Output the [X, Y] coordinate of the center of the cell containing the given text.  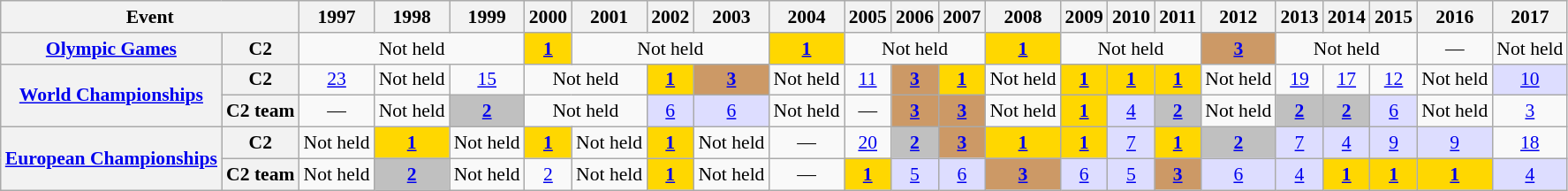
2005 [867, 17]
1997 [337, 17]
2006 [915, 17]
2011 [1178, 17]
17 [1346, 80]
2015 [1394, 17]
2009 [1085, 17]
2008 [1023, 17]
2013 [1299, 17]
2003 [731, 17]
1998 [412, 17]
20 [867, 143]
15 [488, 80]
2001 [610, 17]
19 [1299, 80]
2007 [961, 17]
European Championships [111, 159]
2004 [806, 17]
1999 [488, 17]
2010 [1131, 17]
11 [867, 80]
World Championships [111, 95]
2017 [1530, 17]
Event [150, 17]
18 [1530, 143]
2002 [670, 17]
2016 [1454, 17]
12 [1394, 80]
2000 [548, 17]
2014 [1346, 17]
23 [337, 80]
Olympic Games [111, 49]
2012 [1238, 17]
10 [1530, 80]
